Output the [x, y] coordinate of the center of the cell containing the given text.  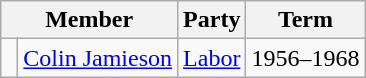
1956–1968 [306, 58]
Member [90, 20]
Term [306, 20]
Colin Jamieson [98, 58]
Party [212, 20]
Labor [212, 58]
